Output the (x, y) coordinate of the center of the cell containing the given text.  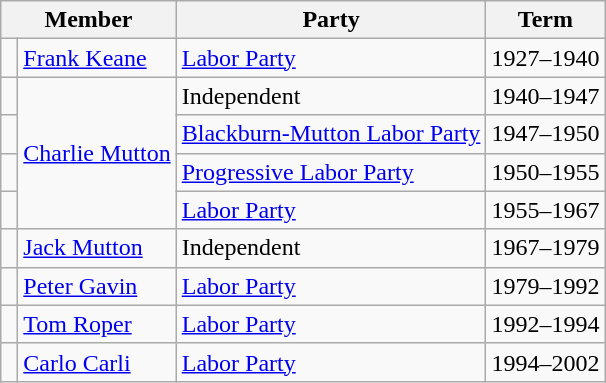
Party (331, 20)
Progressive Labor Party (331, 172)
1992–1994 (546, 324)
1927–1940 (546, 58)
Peter Gavin (97, 286)
1994–2002 (546, 362)
Frank Keane (97, 58)
1947–1950 (546, 134)
1940–1947 (546, 96)
1967–1979 (546, 248)
Charlie Mutton (97, 153)
1950–1955 (546, 172)
Blackburn-Mutton Labor Party (331, 134)
Tom Roper (97, 324)
Member (88, 20)
Jack Mutton (97, 248)
Carlo Carli (97, 362)
1955–1967 (546, 210)
1979–1992 (546, 286)
Term (546, 20)
